Locate the cell with the specified text and output its [X, Y] center coordinate. 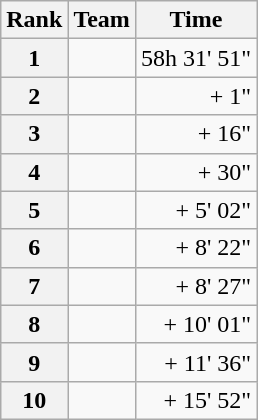
+ 11' 36" [196, 362]
+ 8' 22" [196, 248]
3 [34, 134]
Team [102, 20]
+ 30" [196, 172]
10 [34, 400]
9 [34, 362]
8 [34, 324]
7 [34, 286]
4 [34, 172]
+ 16" [196, 134]
5 [34, 210]
58h 31' 51" [196, 58]
+ 10' 01" [196, 324]
1 [34, 58]
+ 8' 27" [196, 286]
Time [196, 20]
+ 1" [196, 96]
+ 15' 52" [196, 400]
+ 5' 02" [196, 210]
Rank [34, 20]
2 [34, 96]
6 [34, 248]
